Provide the (x, y) coordinate of the cell's center where the given text is located.  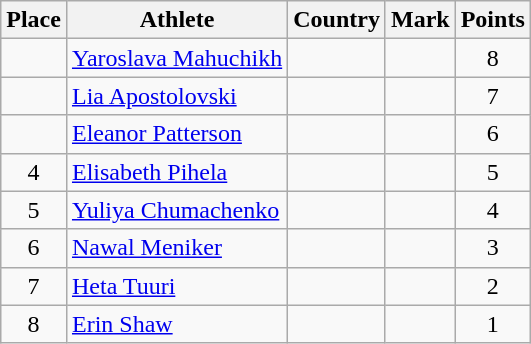
Nawal Meniker (176, 248)
Erin Shaw (176, 324)
Yuliya Chumachenko (176, 210)
3 (492, 248)
Place (34, 20)
Points (492, 20)
Yaroslava Mahuchikh (176, 58)
Athlete (176, 20)
Elisabeth Pihela (176, 172)
Country (337, 20)
1 (492, 324)
Lia Apostolovski (176, 96)
2 (492, 286)
Eleanor Patterson (176, 134)
Heta Tuuri (176, 286)
Mark (420, 20)
